Find where the given text appears and provide that cell's center as (X, Y) coordinate. 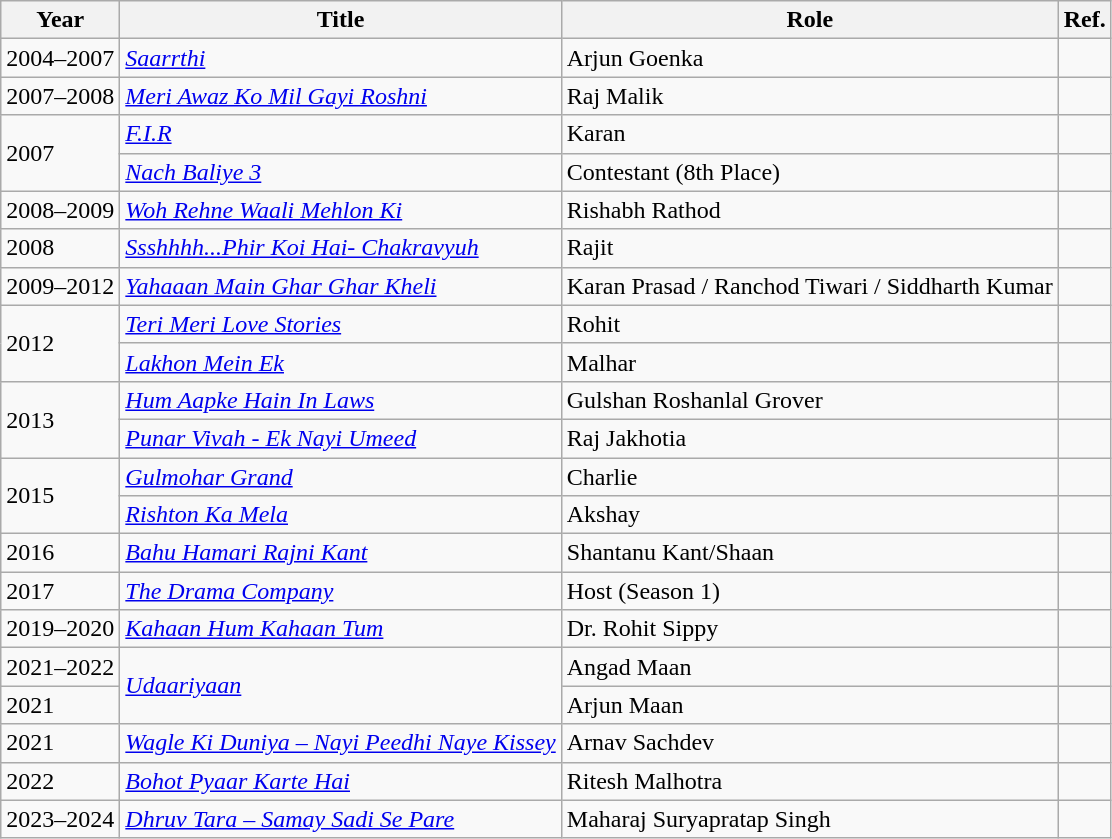
2015 (60, 496)
2016 (60, 553)
Udaariyaan (340, 686)
Malhar (810, 362)
Lakhon Mein Ek (340, 362)
Kahaan Hum Kahaan Tum (340, 629)
2007–2008 (60, 96)
2007 (60, 153)
Wagle Ki Duniya – Nayi Peedhi Naye Kissey (340, 743)
2019–2020 (60, 629)
Yahaaan Main Ghar Ghar Kheli (340, 286)
Angad Maan (810, 667)
Punar Vivah - Ek Nayi Umeed (340, 438)
Bohot Pyaar Karte Hai (340, 781)
Meri Awaz Ko Mil Gayi Roshni (340, 96)
Contestant (8th Place) (810, 172)
Maharaj Suryapratap Singh (810, 819)
Shantanu Kant/Shaan (810, 553)
Hum Aapke Hain In Laws (340, 400)
Charlie (810, 477)
Raj Malik (810, 96)
Saarrthi (340, 58)
2023–2024 (60, 819)
Year (60, 20)
Rishabh Rathod (810, 210)
Rajit (810, 248)
Nach Baliye 3 (340, 172)
2004–2007 (60, 58)
F.I.R (340, 134)
2017 (60, 591)
Arnav Sachdev (810, 743)
Ssshhhh...Phir Koi Hai- Chakravyuh (340, 248)
2012 (60, 343)
Dr. Rohit Sippy (810, 629)
Title (340, 20)
2022 (60, 781)
Gulshan Roshanlal Grover (810, 400)
Gulmohar Grand (340, 477)
2021–2022 (60, 667)
2008 (60, 248)
The Drama Company (340, 591)
2009–2012 (60, 286)
Akshay (810, 515)
Dhruv Tara – Samay Sadi Se Pare (340, 819)
Woh Rehne Waali Mehlon Ki (340, 210)
Arjun Maan (810, 705)
Karan Prasad / Ranchod Tiwari / Siddharth Kumar (810, 286)
Karan (810, 134)
Ref. (1084, 20)
Role (810, 20)
2008–2009 (60, 210)
Ritesh Malhotra (810, 781)
Raj Jakhotia (810, 438)
Bahu Hamari Rajni Kant (340, 553)
Rishton Ka Mela (340, 515)
2013 (60, 419)
Rohit (810, 324)
Host (Season 1) (810, 591)
Teri Meri Love Stories (340, 324)
Arjun Goenka (810, 58)
